Determine the (x, y) coordinate at the center of the cell enclosing the given text.  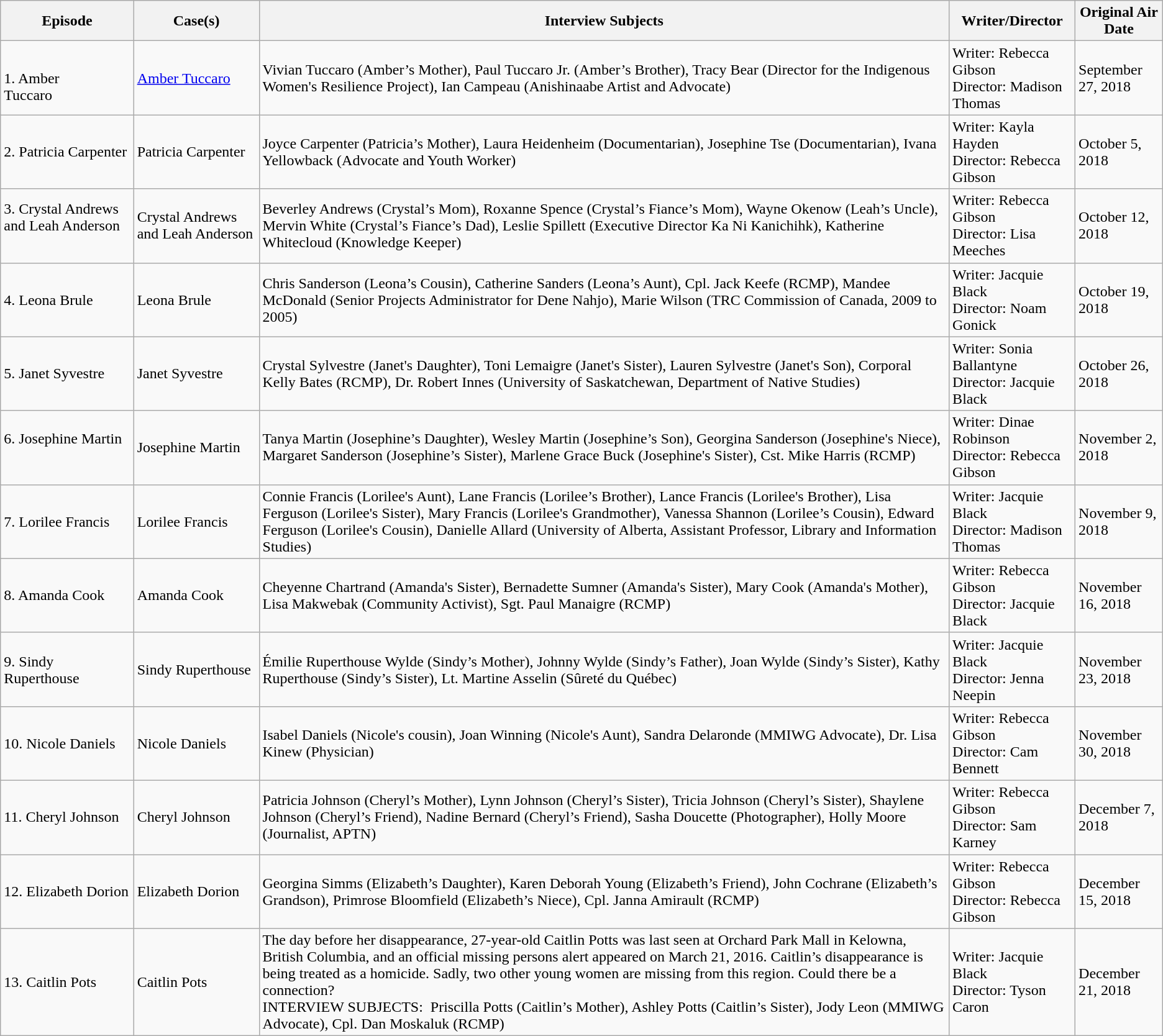
Leona Brule (196, 299)
11. Cheryl Johnson (67, 817)
Original Air Date (1120, 21)
Crystal Andrews and Leah Anderson (196, 226)
October 26, 2018 (1120, 374)
October 12, 2018 (1120, 226)
5. Janet Syvestre (67, 374)
7. Lorilee Francis (67, 522)
6. Josephine Martin (67, 447)
Writer: Rebecca GibsonDirector: Lisa Meeches (1013, 226)
Josephine Martin (196, 447)
Interview Subjects (604, 21)
Amanda Cook (196, 595)
October 19, 2018 (1120, 299)
Writer: Jacquie BlackDirector: Tyson Caron (1013, 983)
Writer: Kayla HaydenDirector: Rebecca Gibson (1013, 152)
Writer/Director (1013, 21)
Writer: Dinae RobinsonDirector: Rebecca Gibson (1013, 447)
Episode (67, 21)
Caitlin Pots (196, 983)
13. Caitlin Pots (67, 983)
8. Amanda Cook (67, 595)
2. Patricia Carpenter (67, 152)
12. Elizabeth Dorion (67, 892)
December 21, 2018 (1120, 983)
Writer: Jacquie BlackDirector: Jenna Neepin (1013, 670)
November 30, 2018 (1120, 743)
Amber Tuccaro (196, 78)
Isabel Daniels (Nicole's cousin), Joan Winning (Nicole's Aunt), Sandra Delaronde (MMIWG Advocate), Dr. Lisa Kinew (Physician) (604, 743)
Nicole Daniels (196, 743)
9. Sindy Ruperthouse (67, 670)
Lorilee Francis (196, 522)
4. Leona Brule (67, 299)
Janet Syvestre (196, 374)
Sindy Ruperthouse (196, 670)
1. AmberTuccaro (67, 78)
Writer: Rebecca GibsonDirector: Madison Thomas (1013, 78)
Writer: Rebecca GibsonDirector: Sam Karney (1013, 817)
September 27, 2018 (1120, 78)
Case(s) (196, 21)
Patricia Carpenter (196, 152)
Cheryl Johnson (196, 817)
Writer: Rebecca GibsonDirector: Rebecca Gibson (1013, 892)
November 16, 2018 (1120, 595)
December 7, 2018 (1120, 817)
Writer: Rebecca GibsonDirector: Jacquie Black (1013, 595)
November 2, 2018 (1120, 447)
November 9, 2018 (1120, 522)
Elizabeth Dorion (196, 892)
3. Crystal Andrews and Leah Anderson (67, 226)
Joyce Carpenter (Patricia’s Mother), Laura Heidenheim (Documentarian), Josephine Tse (Documentarian), Ivana Yellowback (Advocate and Youth Worker) (604, 152)
November 23, 2018 (1120, 670)
Writer: Jacquie BlackDirector: Noam Gonick (1013, 299)
December 15, 2018 (1120, 892)
Writer: Rebecca GibsonDirector: Cam Bennett (1013, 743)
October 5, 2018 (1120, 152)
Writer: Sonia BallantyneDirector: Jacquie Black (1013, 374)
10. Nicole Daniels (67, 743)
Writer: Jacquie BlackDirector: Madison Thomas (1013, 522)
